Capture the cell that displays the provided text and extract its [X, Y] central coordinate. 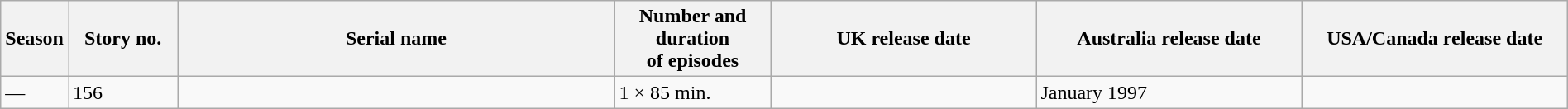
Serial name [396, 39]
UK release date [903, 39]
January 1997 [1169, 92]
Number and durationof episodes [693, 39]
156 [122, 92]
Australia release date [1169, 39]
1 × 85 min. [693, 92]
— [35, 92]
Season [35, 39]
Story no. [122, 39]
USA/Canada release date [1434, 39]
